For the text-containing cell, return its midpoint in (X, Y) coordinate format. 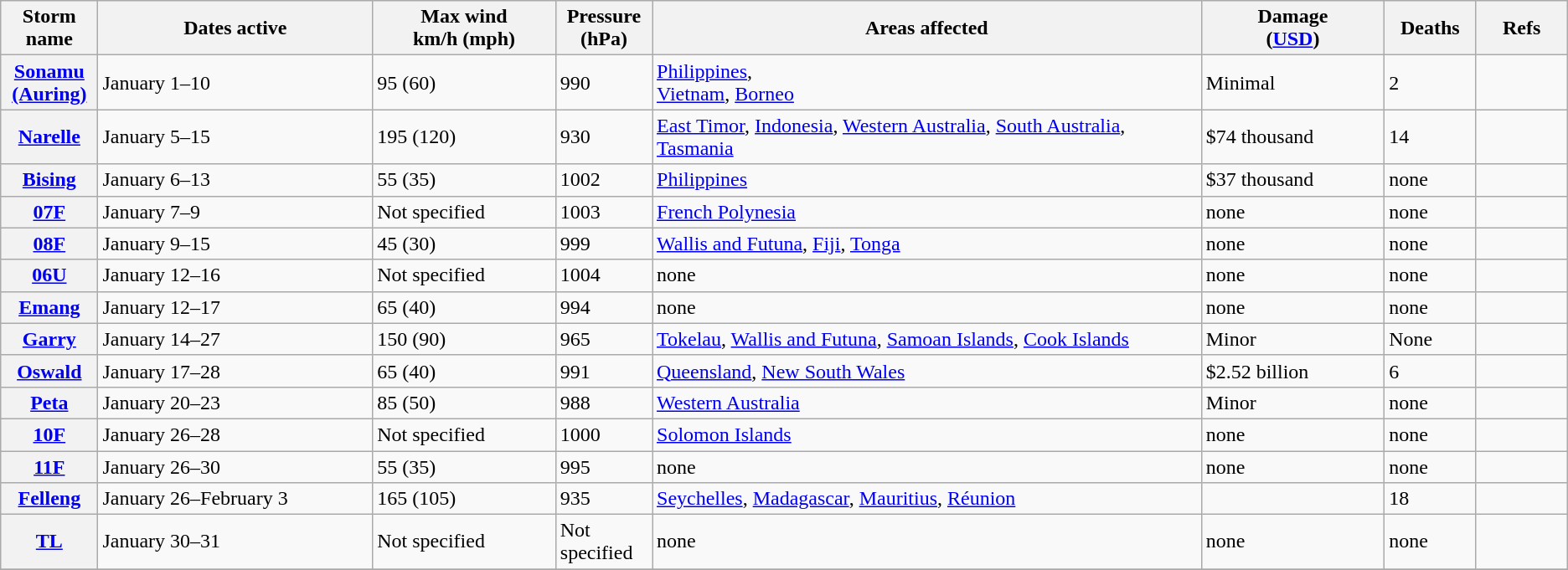
January 12–17 (235, 307)
January 14–27 (235, 339)
Deaths (1431, 28)
165 (105) (464, 499)
Wallis and Futuna, Fiji, Tonga (926, 244)
January 9–15 (235, 244)
10F (49, 434)
150 (90) (464, 339)
Pressure(hPa) (603, 28)
January 30–31 (235, 542)
January 17–28 (235, 371)
18 (1431, 499)
Seychelles, Madagascar, Mauritius, Réunion (926, 499)
Philippines,Vietnam, Borneo (926, 82)
Max windkm/h (mph) (464, 28)
Philippines (926, 180)
07F (49, 212)
January 26–February 3 (235, 499)
990 (603, 82)
06U (49, 275)
935 (603, 499)
85 (50) (464, 403)
930 (603, 137)
965 (603, 339)
Narelle (49, 137)
January 7–9 (235, 212)
$37 thousand (1293, 180)
January 6–13 (235, 180)
999 (603, 244)
Peta (49, 403)
January 20–23 (235, 403)
45 (30) (464, 244)
1003 (603, 212)
Oswald (49, 371)
None (1431, 339)
08F (49, 244)
Solomon Islands (926, 434)
1000 (603, 434)
994 (603, 307)
Bising (49, 180)
Tokelau, Wallis and Futuna, Samoan Islands, Cook Islands (926, 339)
195 (120) (464, 137)
Felleng (49, 499)
January 1–10 (235, 82)
French Polynesia (926, 212)
Areas affected (926, 28)
95 (60) (464, 82)
1002 (603, 180)
2 (1431, 82)
11F (49, 466)
$2.52 billion (1293, 371)
Minimal (1293, 82)
1004 (603, 275)
995 (603, 466)
Damage(USD) (1293, 28)
988 (603, 403)
Western Australia (926, 403)
TL (49, 542)
January 5–15 (235, 137)
Garry (49, 339)
Refs (1521, 28)
East Timor, Indonesia, Western Australia, South Australia, Tasmania (926, 137)
Dates active (235, 28)
January 26–28 (235, 434)
Queensland, New South Wales (926, 371)
991 (603, 371)
6 (1431, 371)
Emang (49, 307)
14 (1431, 137)
$74 thousand (1293, 137)
Storm name (49, 28)
January 12–16 (235, 275)
Sonamu (Auring) (49, 82)
January 26–30 (235, 466)
